Capture the cell that displays the provided text and extract its (X, Y) central coordinate. 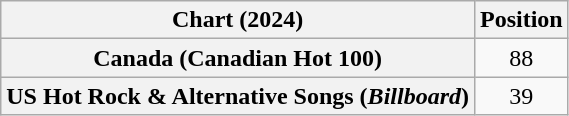
Position (521, 20)
39 (521, 96)
US Hot Rock & Alternative Songs (Billboard) (238, 96)
88 (521, 58)
Chart (2024) (238, 20)
Canada (Canadian Hot 100) (238, 58)
